For the text-containing cell, return its midpoint in (X, Y) coordinate format. 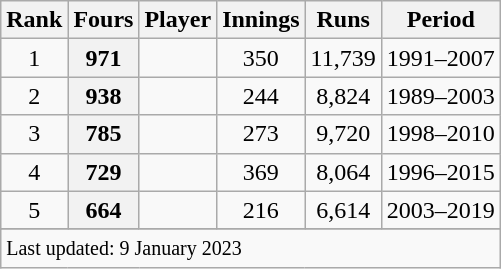
Last updated: 9 January 2023 (251, 248)
4 (34, 172)
Rank (34, 20)
971 (104, 58)
Fours (104, 20)
9,720 (343, 134)
Player (178, 20)
1998–2010 (440, 134)
Period (440, 20)
216 (261, 210)
1989–2003 (440, 96)
1996–2015 (440, 172)
8,064 (343, 172)
938 (104, 96)
5 (34, 210)
2003–2019 (440, 210)
2 (34, 96)
244 (261, 96)
1991–2007 (440, 58)
664 (104, 210)
1 (34, 58)
3 (34, 134)
6,614 (343, 210)
369 (261, 172)
785 (104, 134)
Runs (343, 20)
273 (261, 134)
729 (104, 172)
8,824 (343, 96)
Innings (261, 20)
11,739 (343, 58)
350 (261, 58)
